Return the [X, Y] coordinate for the center point of the cell that contains the specified text.  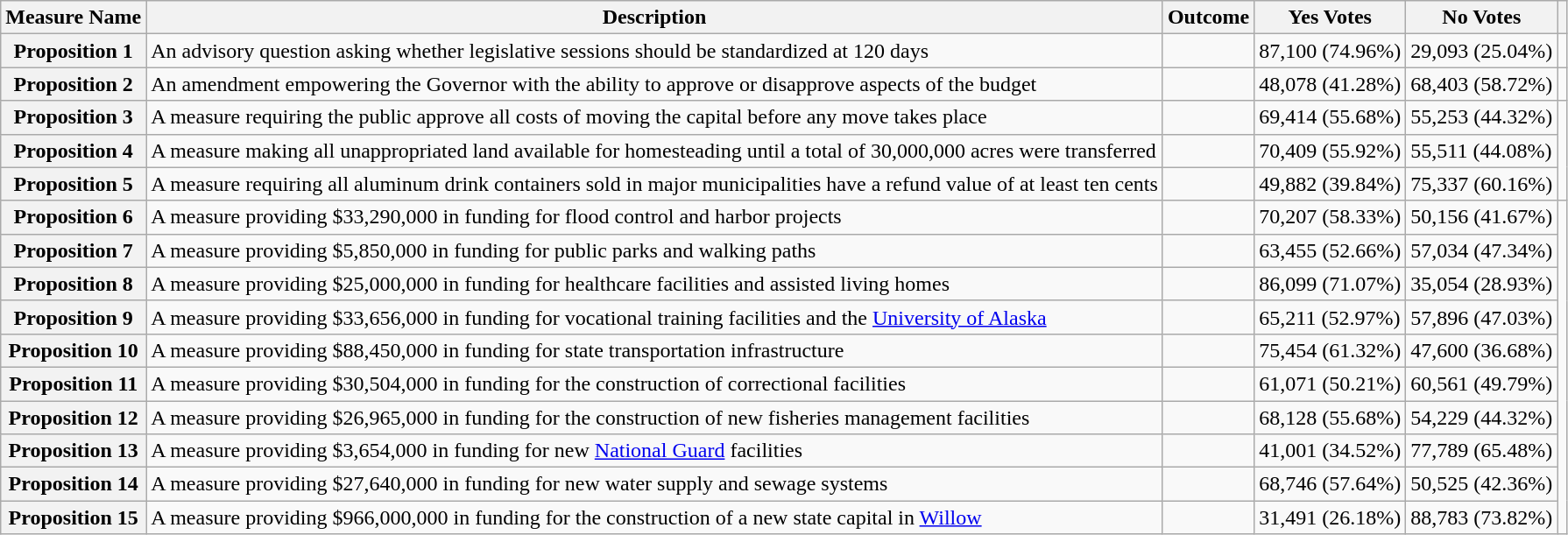
Proposition 2 [74, 84]
Proposition 3 [74, 117]
A measure providing $966,000,000 in funding for the construction of a new state capital in Willow [655, 517]
65,211 (52.97%) [1330, 317]
29,093 (25.04%) [1482, 51]
An advisory question asking whether legislative sessions should be standardized at 120 days [655, 51]
Outcome [1208, 18]
63,455 (52.66%) [1330, 250]
Proposition 8 [74, 284]
41,001 (34.52%) [1330, 451]
49,882 (39.84%) [1330, 184]
50,525 (42.36%) [1482, 484]
50,156 (41.67%) [1482, 217]
55,511 (44.08%) [1482, 151]
An amendment empowering the Governor with the ability to approve or disapprove aspects of the budget [655, 84]
A measure providing $30,504,000 in funding for the construction of correctional facilities [655, 384]
A measure providing $88,450,000 in funding for state transportation infrastructure [655, 350]
88,783 (73.82%) [1482, 517]
Proposition 15 [74, 517]
Proposition 6 [74, 217]
75,337 (60.16%) [1482, 184]
Proposition 4 [74, 151]
A measure providing $26,965,000 in funding for the construction of new fisheries management facilities [655, 418]
54,229 (44.32%) [1482, 418]
57,034 (47.34%) [1482, 250]
Proposition 14 [74, 484]
55,253 (44.32%) [1482, 117]
68,746 (57.64%) [1330, 484]
47,600 (36.68%) [1482, 350]
A measure providing $27,640,000 in funding for new water supply and sewage systems [655, 484]
86,099 (71.07%) [1330, 284]
Description [655, 18]
31,491 (26.18%) [1330, 517]
60,561 (49.79%) [1482, 384]
Proposition 13 [74, 451]
Proposition 9 [74, 317]
61,071 (50.21%) [1330, 384]
Proposition 5 [74, 184]
35,054 (28.93%) [1482, 284]
Proposition 11 [74, 384]
A measure requiring all aluminum drink containers sold in major municipalities have a refund value of at least ten cents [655, 184]
75,454 (61.32%) [1330, 350]
Proposition 10 [74, 350]
A measure making all unappropriated land available for homesteading until a total of 30,000,000 acres were transferred [655, 151]
No Votes [1482, 18]
A measure providing $25,000,000 in funding for healthcare facilities and assisted living homes [655, 284]
A measure requiring the public approve all costs of moving the capital before any move takes place [655, 117]
Yes Votes [1330, 18]
Proposition 7 [74, 250]
A measure providing $5,850,000 in funding for public parks and walking paths [655, 250]
70,207 (58.33%) [1330, 217]
87,100 (74.96%) [1330, 51]
Proposition 12 [74, 418]
Proposition 1 [74, 51]
68,403 (58.72%) [1482, 84]
A measure providing $33,290,000 in funding for flood control and harbor projects [655, 217]
68,128 (55.68%) [1330, 418]
48,078 (41.28%) [1330, 84]
69,414 (55.68%) [1330, 117]
70,409 (55.92%) [1330, 151]
A measure providing $33,656,000 in funding for vocational training facilities and the University of Alaska [655, 317]
A measure providing $3,654,000 in funding for new National Guard facilities [655, 451]
Measure Name [74, 18]
77,789 (65.48%) [1482, 451]
57,896 (47.03%) [1482, 317]
